Determine the (x, y) coordinate at the center of the cell enclosing the given text.  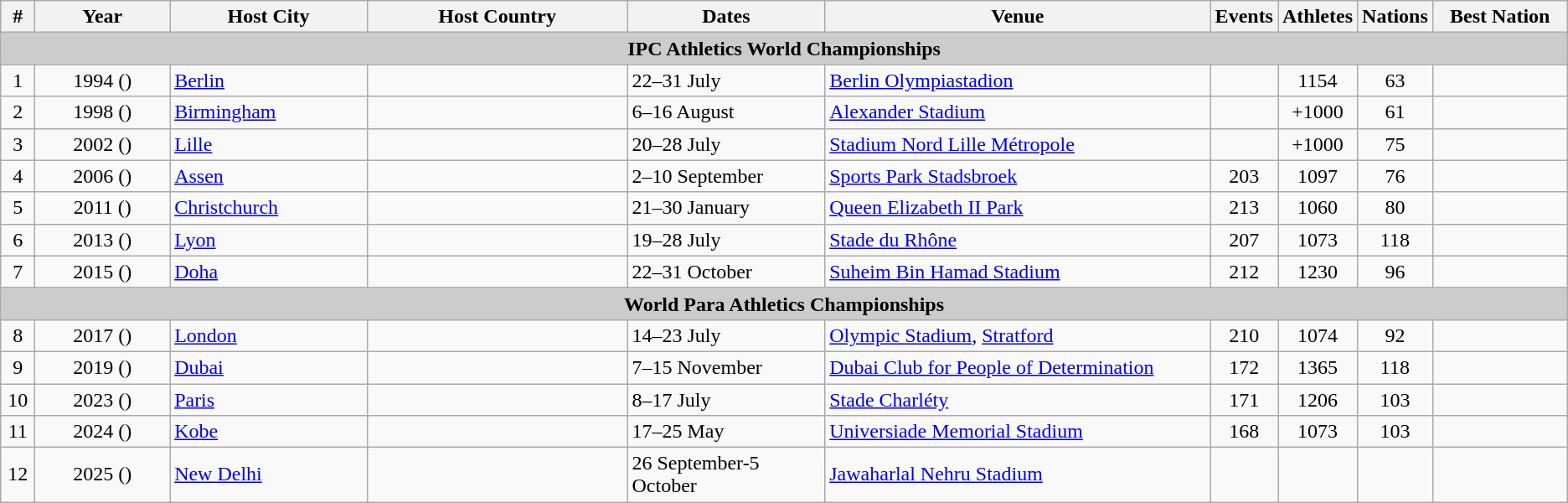
1074 (1318, 335)
1206 (1318, 400)
Suheim Bin Hamad Stadium (1018, 272)
New Delhi (269, 474)
Berlin (269, 80)
92 (1395, 335)
Dubai (269, 367)
2006 () (102, 176)
Kobe (269, 432)
World Para Athletics Championships (784, 303)
21–30 January (726, 208)
Paris (269, 400)
10 (18, 400)
Venue (1018, 17)
213 (1244, 208)
Events (1244, 17)
12 (18, 474)
22–31 July (726, 80)
22–31 October (726, 272)
Athletes (1318, 17)
2 (18, 112)
Assen (269, 176)
2017 () (102, 335)
1154 (1318, 80)
Olympic Stadium, Stratford (1018, 335)
Jawaharlal Nehru Stadium (1018, 474)
168 (1244, 432)
2019 () (102, 367)
Best Nation (1499, 17)
Dates (726, 17)
IPC Athletics World Championships (784, 49)
19–28 July (726, 240)
Universiade Memorial Stadium (1018, 432)
1365 (1318, 367)
172 (1244, 367)
14–23 July (726, 335)
1994 () (102, 80)
80 (1395, 208)
1097 (1318, 176)
6 (18, 240)
Berlin Olympiastadion (1018, 80)
Christchurch (269, 208)
Host City (269, 17)
17–25 May (726, 432)
1060 (1318, 208)
20–28 July (726, 144)
London (269, 335)
2002 () (102, 144)
1230 (1318, 272)
Lille (269, 144)
2011 () (102, 208)
2015 () (102, 272)
9 (18, 367)
1998 () (102, 112)
Doha (269, 272)
26 September-5 October (726, 474)
Nations (1395, 17)
Birmingham (269, 112)
4 (18, 176)
Host Country (498, 17)
203 (1244, 176)
Stade du Rhône (1018, 240)
76 (1395, 176)
# (18, 17)
5 (18, 208)
Lyon (269, 240)
Alexander Stadium (1018, 112)
Stade Charléty (1018, 400)
7 (18, 272)
2023 () (102, 400)
3 (18, 144)
Dubai Club for People of Determination (1018, 367)
2–10 September (726, 176)
11 (18, 432)
210 (1244, 335)
61 (1395, 112)
Queen Elizabeth II Park (1018, 208)
6–16 August (726, 112)
212 (1244, 272)
Sports Park Stadsbroek (1018, 176)
171 (1244, 400)
1 (18, 80)
96 (1395, 272)
8 (18, 335)
207 (1244, 240)
75 (1395, 144)
Stadium Nord Lille Métropole (1018, 144)
2025 () (102, 474)
2024 () (102, 432)
2013 () (102, 240)
7–15 November (726, 367)
8–17 July (726, 400)
63 (1395, 80)
Year (102, 17)
